Find where the given text appears and provide that cell's center as (x, y) coordinate. 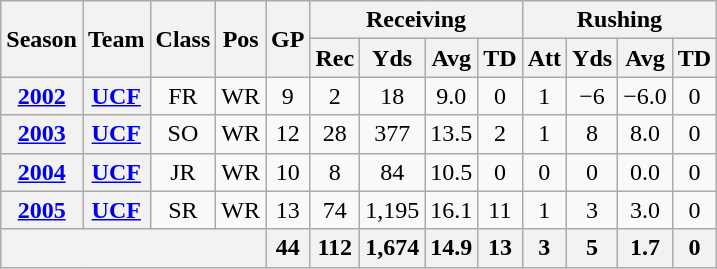
0.0 (646, 172)
Receiving (416, 20)
44 (288, 248)
SO (183, 134)
28 (335, 134)
1.7 (646, 248)
13.5 (452, 134)
1,195 (392, 210)
10 (288, 172)
9.0 (452, 96)
Att (544, 58)
1,674 (392, 248)
9 (288, 96)
Rushing (620, 20)
2004 (42, 172)
18 (392, 96)
Season (42, 39)
8.0 (646, 134)
Class (183, 39)
Rec (335, 58)
16.1 (452, 210)
GP (288, 39)
JR (183, 172)
SR (183, 210)
−6 (592, 96)
3.0 (646, 210)
2005 (42, 210)
11 (500, 210)
5 (592, 248)
2003 (42, 134)
FR (183, 96)
84 (392, 172)
2002 (42, 96)
377 (392, 134)
112 (335, 248)
74 (335, 210)
10.5 (452, 172)
12 (288, 134)
14.9 (452, 248)
Team (116, 39)
−6.0 (646, 96)
Pos (241, 39)
